Extract the (x, y) coordinate from the center of the cell holding the provided text.  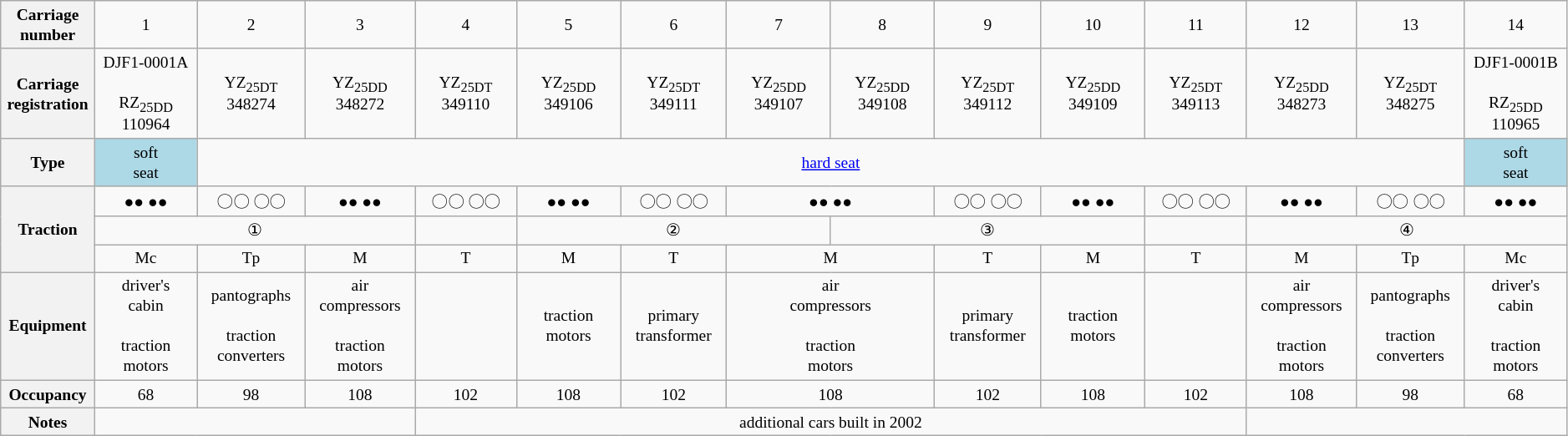
DJF1-0001BRZ25DD 110965 (1515, 94)
Carriageregistration (48, 94)
12 (1302, 25)
hard seat (830, 162)
1 (145, 25)
③ (987, 231)
driver'scabintraction motors (1515, 326)
YZ25DD 349109 (1093, 94)
14 (1515, 25)
4 (466, 25)
Traction (48, 229)
② (673, 231)
DJF1-0001ARZ25DD 110964 (145, 94)
YZ25DT 348275 (1410, 94)
YZ25DD 349107 (779, 94)
3 (359, 25)
driver'scabintractionmotors (145, 326)
YZ25DT 349112 (987, 94)
7 (779, 25)
5 (568, 25)
2 (251, 25)
YZ25DT 349113 (1195, 94)
YZ25DT 348274 (251, 94)
YZ25DD 348272 (359, 94)
YZ25DT 349111 (673, 94)
Carriagenumber (48, 25)
YZ25DT 349110 (466, 94)
Equipment (48, 326)
8 (882, 25)
Notes (48, 421)
YZ25DD 348273 (1302, 94)
11 (1195, 25)
13 (1410, 25)
10 (1093, 25)
YZ25DD 349106 (568, 94)
6 (673, 25)
① (254, 231)
9 (987, 25)
Occupancy (48, 394)
④ (1407, 231)
Type (48, 162)
YZ25DD 349108 (882, 94)
additional cars built in 2002 (831, 421)
